From the cell containing the given text, extract its center point as (x, y) coordinate. 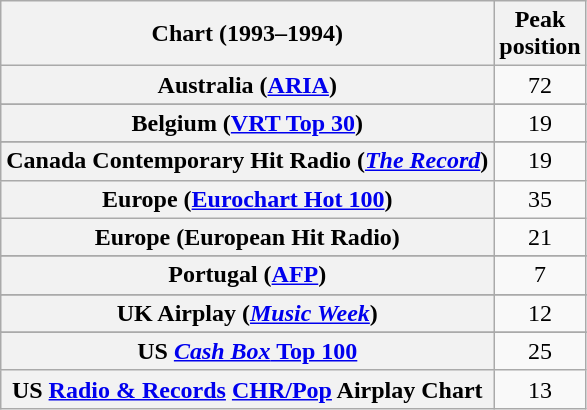
UK Airplay (Music Week) (248, 313)
13 (540, 389)
Peakposition (540, 34)
Belgium (VRT Top 30) (248, 123)
7 (540, 275)
Europe (Eurochart Hot 100) (248, 199)
Chart (1993–1994) (248, 34)
25 (540, 351)
12 (540, 313)
21 (540, 237)
Canada Contemporary Hit Radio (The Record) (248, 161)
Australia (ARIA) (248, 85)
US Radio & Records CHR/Pop Airplay Chart (248, 389)
Europe (European Hit Radio) (248, 237)
Portugal (AFP) (248, 275)
US Cash Box Top 100 (248, 351)
35 (540, 199)
72 (540, 85)
